From the cell containing the given text, extract its center point as (X, Y) coordinate. 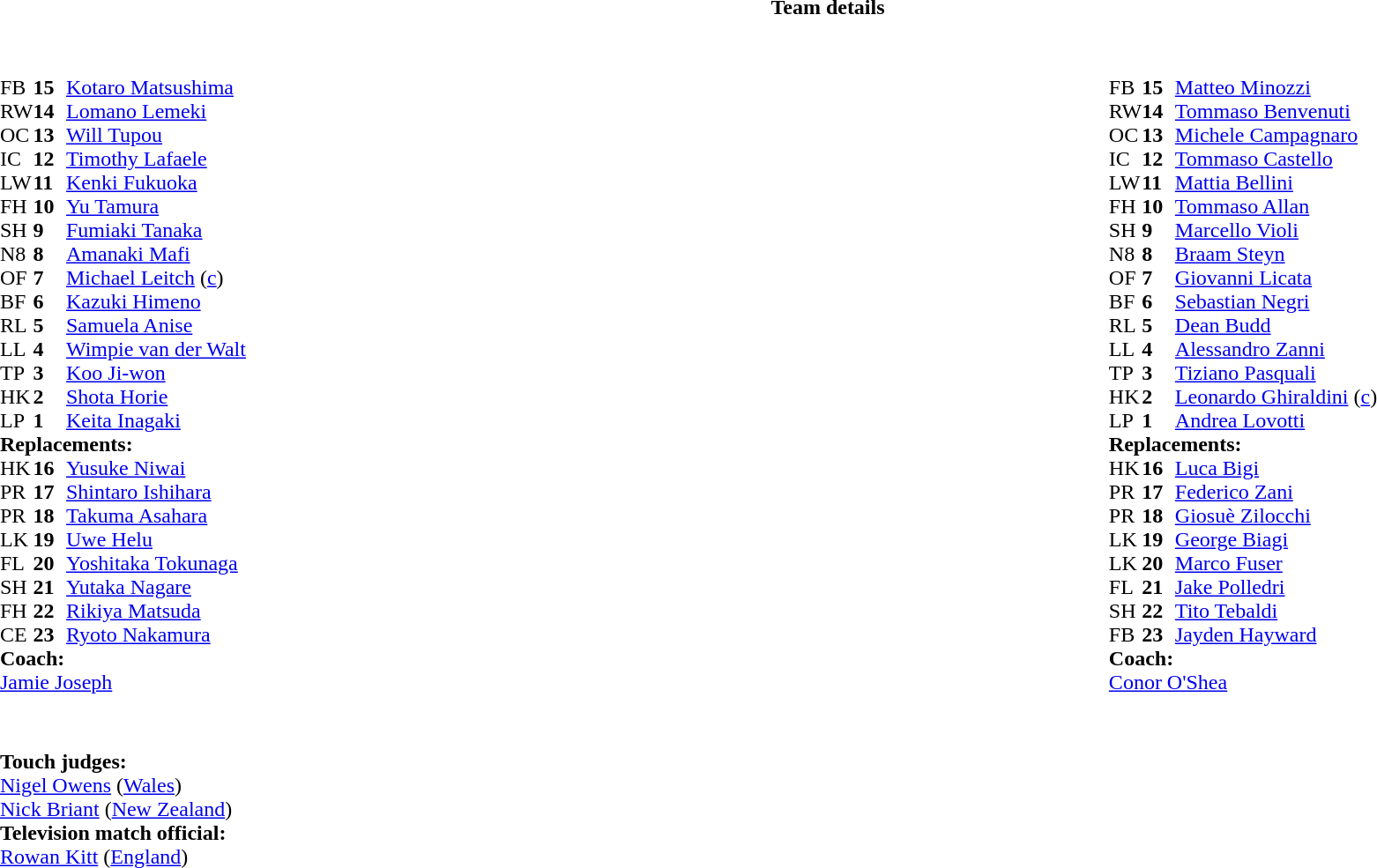
Alessandro Zanni (1277, 349)
Fumiaki Tanaka (156, 231)
Kazuki Himeno (156, 301)
Jake Polledri (1277, 587)
Kotaro Matsushima (156, 88)
Yoshitaka Tokunaga (156, 564)
Leonardo Ghiraldini (c) (1277, 397)
Tito Tebaldi (1277, 612)
Conor O'Shea (1243, 682)
Uwe Helu (156, 539)
Andrea Lovotti (1277, 421)
Giovanni Licata (1277, 278)
Lomano Lemeki (156, 111)
Tiziano Pasquali (1277, 374)
Michael Leitch (c) (156, 278)
Giosuè Zilocchi (1277, 516)
Sebastian Negri (1277, 301)
Kenki Fukuoka (156, 183)
Shintaro Ishihara (156, 492)
Samuela Anise (156, 326)
Keita Inagaki (156, 421)
Jamie Joseph (123, 682)
Timothy Lafaele (156, 159)
Dean Budd (1277, 326)
Mattia Bellini (1277, 183)
Jayden Hayward (1277, 634)
Amanaki Mafi (156, 254)
Tommaso Castello (1277, 159)
Will Tupou (156, 136)
Koo Ji-won (156, 374)
Tommaso Allan (1277, 206)
George Biagi (1277, 539)
Rikiya Matsuda (156, 612)
Yutaka Nagare (156, 587)
Federico Zani (1277, 492)
Marco Fuser (1277, 564)
Yu Tamura (156, 206)
Takuma Asahara (156, 516)
Marcello Violi (1277, 231)
Michele Campagnaro (1277, 136)
Matteo Minozzi (1277, 88)
Shota Horie (156, 397)
Braam Steyn (1277, 254)
Tommaso Benvenuti (1277, 111)
Yusuke Niwai (156, 469)
Luca Bigi (1277, 469)
Ryoto Nakamura (156, 634)
CE (17, 634)
Wimpie van der Walt (156, 349)
